Detect which cell encompasses the target text, then output its (X, Y) center coordinate. 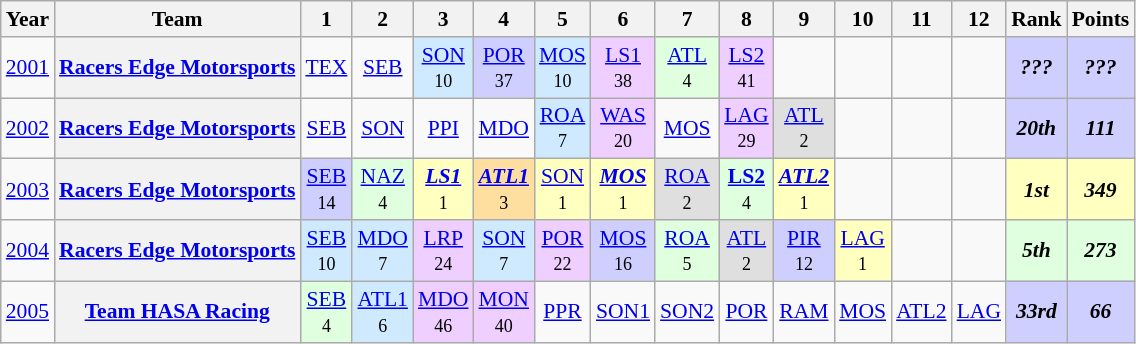
2003 (28, 190)
MOS16 (623, 250)
ATL4 (687, 68)
66 (1101, 312)
LS138 (623, 68)
ATL13 (504, 190)
PPI (444, 128)
11 (921, 19)
Rank (1036, 19)
4 (504, 19)
12 (979, 19)
ROA5 (687, 250)
SEB10 (326, 250)
POR37 (504, 68)
MON40 (504, 312)
2001 (28, 68)
2005 (28, 312)
33rd (1036, 312)
1st (1036, 190)
LRP24 (444, 250)
LAG (979, 312)
LAG29 (746, 128)
MOS1 (623, 190)
RAM (804, 312)
111 (1101, 128)
10 (862, 19)
273 (1101, 250)
6 (623, 19)
ROA7 (562, 128)
MOS10 (562, 68)
PIR12 (804, 250)
349 (1101, 190)
Points (1101, 19)
20th (1036, 128)
5th (1036, 250)
8 (746, 19)
LS24 (746, 190)
Team HASA Racing (177, 312)
SON7 (504, 250)
NAZ4 (382, 190)
SEB14 (326, 190)
2004 (28, 250)
LS11 (444, 190)
MDO46 (444, 312)
Team (177, 19)
LAG1 (862, 250)
SON2 (687, 312)
9 (804, 19)
WAS20 (623, 128)
PPR (562, 312)
7 (687, 19)
Year (28, 19)
SEB4 (326, 312)
5 (562, 19)
2 (382, 19)
MDO (504, 128)
1 (326, 19)
ATL16 (382, 312)
3 (444, 19)
POR (746, 312)
POR22 (562, 250)
SON10 (444, 68)
ATL21 (804, 190)
2002 (28, 128)
MDO7 (382, 250)
TEX (326, 68)
LS241 (746, 68)
ROA2 (687, 190)
SON (382, 128)
